Scan for the cell matching the given text and deliver its [x, y] coordinate at center. 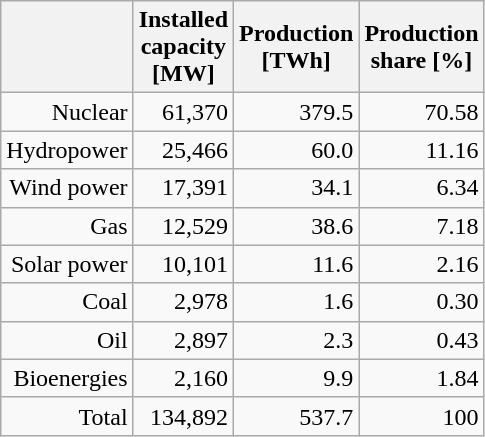
0.30 [422, 302]
0.43 [422, 340]
Gas [67, 226]
1.84 [422, 378]
11.16 [422, 150]
Wind power [67, 188]
Total [67, 416]
2,160 [183, 378]
34.1 [296, 188]
61,370 [183, 112]
2,978 [183, 302]
38.6 [296, 226]
70.58 [422, 112]
2.16 [422, 264]
Oil [67, 340]
12,529 [183, 226]
17,391 [183, 188]
Productionshare [%] [422, 47]
9.9 [296, 378]
Bioenergies [67, 378]
134,892 [183, 416]
11.6 [296, 264]
Hydropower [67, 150]
Production[TWh] [296, 47]
Coal [67, 302]
60.0 [296, 150]
Nuclear [67, 112]
2.3 [296, 340]
7.18 [422, 226]
100 [422, 416]
25,466 [183, 150]
1.6 [296, 302]
Installedcapacity[MW] [183, 47]
Solar power [67, 264]
6.34 [422, 188]
537.7 [296, 416]
2,897 [183, 340]
10,101 [183, 264]
379.5 [296, 112]
